Provide the (x, y) coordinate of the cell's center where the given text is located.  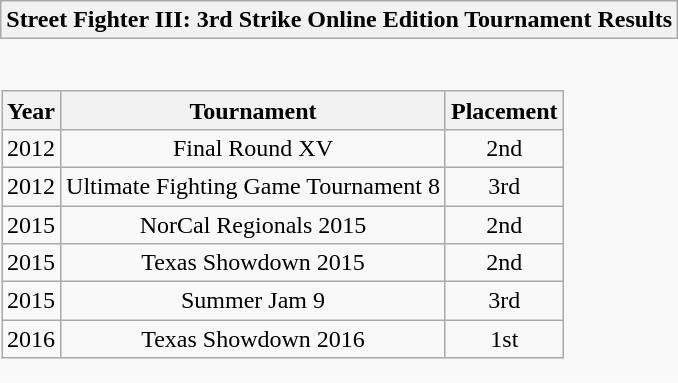
Street Fighter III: 3rd Strike Online Edition Tournament Results (340, 20)
NorCal Regionals 2015 (254, 225)
Texas Showdown 2016 (254, 339)
2016 (32, 339)
Ultimate Fighting Game Tournament 8 (254, 186)
Final Round XV (254, 148)
Summer Jam 9 (254, 301)
1st (504, 339)
Year (32, 110)
Texas Showdown 2015 (254, 263)
Placement (504, 110)
Tournament (254, 110)
